Output the [x, y] coordinate of the center of the cell containing the given text.  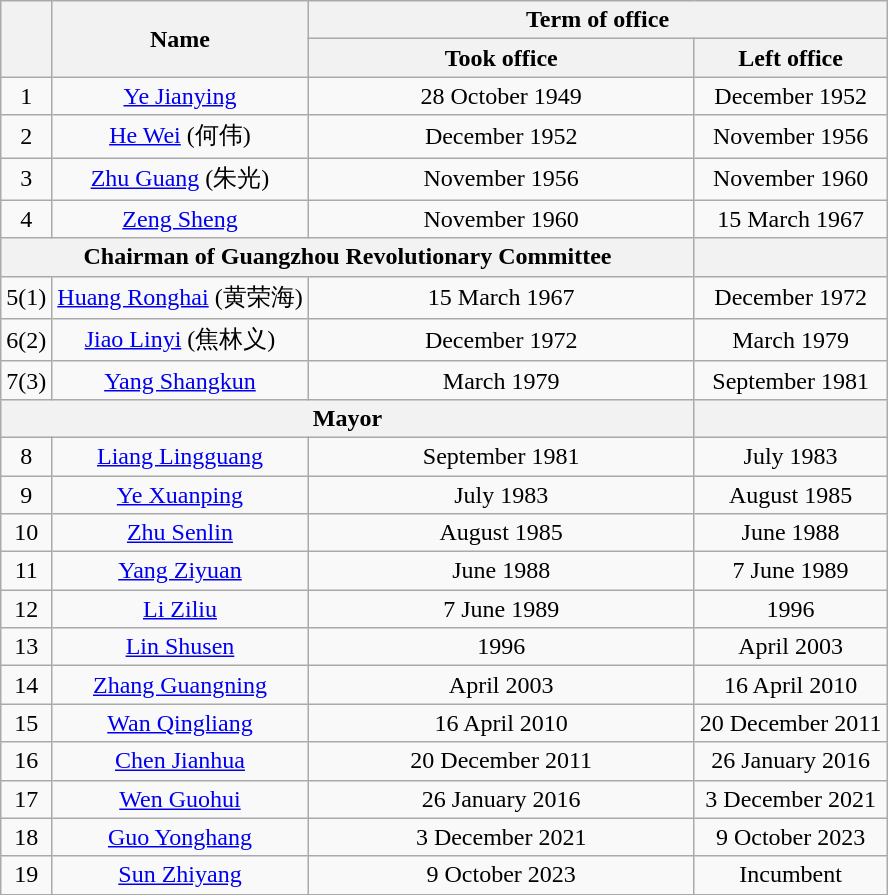
19 [26, 875]
Zhu Senlin [180, 533]
Yang Shangkun [180, 380]
Left office [790, 58]
Yang Ziyuan [180, 571]
3 [26, 180]
12 [26, 609]
Incumbent [790, 875]
Ye Jianying [180, 96]
11 [26, 571]
6(2) [26, 340]
Huang Ronghai (黄荣海) [180, 298]
Liang Lingguang [180, 456]
Ye Xuanping [180, 495]
Name [180, 39]
2 [26, 136]
Guo Yonghang [180, 837]
Chairman of Guangzhou Revolutionary Committee [348, 257]
14 [26, 685]
28 October 1949 [501, 96]
He Wei (何伟) [180, 136]
8 [26, 456]
Wen Guohui [180, 799]
Sun Zhiyang [180, 875]
Zhang Guangning [180, 685]
17 [26, 799]
Zhu Guang (朱光) [180, 180]
Mayor [348, 418]
10 [26, 533]
5(1) [26, 298]
Chen Jianhua [180, 761]
9 [26, 495]
13 [26, 647]
18 [26, 837]
Jiao Linyi (焦林义) [180, 340]
Lin Shusen [180, 647]
15 [26, 723]
Took office [501, 58]
Li Ziliu [180, 609]
4 [26, 219]
Wan Qingliang [180, 723]
16 [26, 761]
7(3) [26, 380]
Zeng Sheng [180, 219]
1 [26, 96]
Term of office [598, 20]
